From the cell containing the given text, extract its center point as [x, y] coordinate. 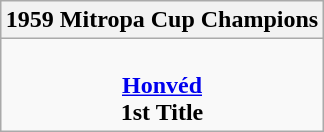
1959 Mitropa Cup Champions [162, 20]
Honvéd 1st Title [162, 85]
